Locate the cell with the specified text and output its [x, y] center coordinate. 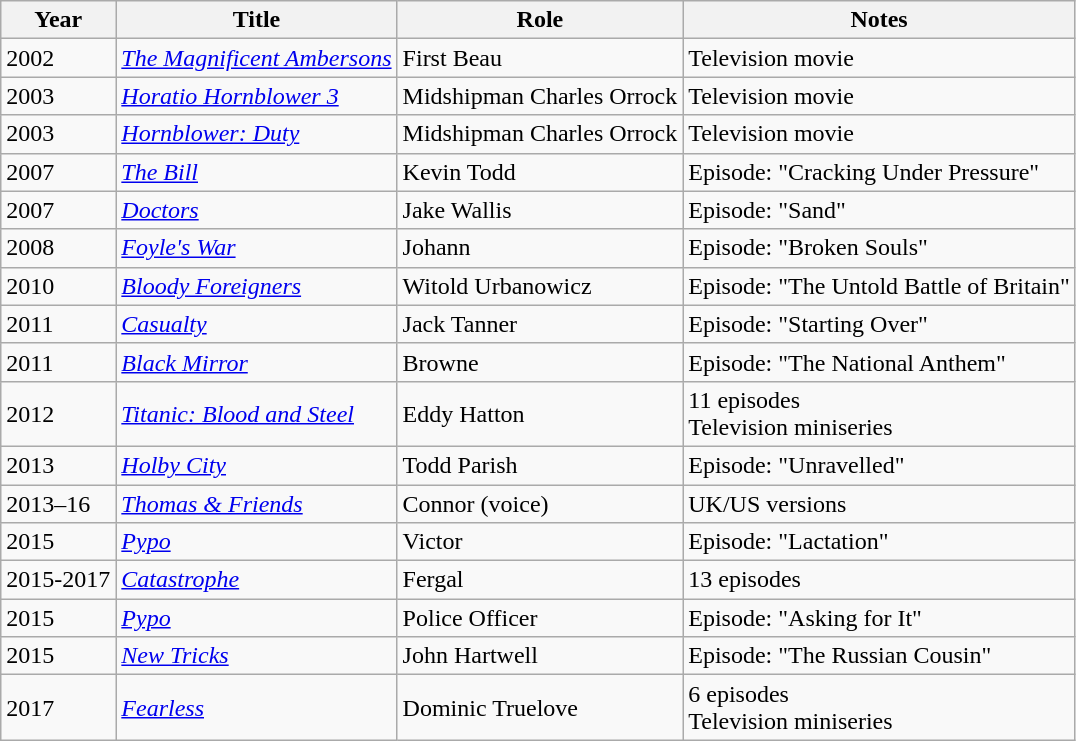
2012 [58, 414]
Episode: "Lactation" [880, 542]
Episode: "The National Anthem" [880, 362]
Todd Parish [540, 465]
Episode: "Starting Over" [880, 324]
Doctors [256, 210]
Year [58, 20]
Jake Wallis [540, 210]
Hornblower: Duty [256, 134]
2017 [58, 708]
Episode: "The Russian Cousin" [880, 656]
Episode: "Broken Souls" [880, 248]
Bloody Foreigners [256, 286]
2010 [58, 286]
2013 [58, 465]
Catastrophe [256, 580]
Horatio Hornblower 3 [256, 96]
Notes [880, 20]
Victor [540, 542]
Browne [540, 362]
Title [256, 20]
Connor (voice) [540, 503]
2002 [58, 58]
Fearless [256, 708]
UK/US versions [880, 503]
Casualty [256, 324]
Johann [540, 248]
John Hartwell [540, 656]
Dominic Truelove [540, 708]
2013–16 [58, 503]
Kevin Todd [540, 172]
Episode: "Cracking Under Pressure" [880, 172]
Episode: "Unravelled" [880, 465]
Titanic: Blood and Steel [256, 414]
Episode: "The Untold Battle of Britain" [880, 286]
The Bill [256, 172]
6 episodesTelevision miniseries [880, 708]
Episode: "Asking for It" [880, 618]
First Beau [540, 58]
13 episodes [880, 580]
11 episodesTelevision miniseries [880, 414]
Witold Urbanowicz [540, 286]
New Tricks [256, 656]
Episode: "Sand" [880, 210]
Role [540, 20]
Foyle's War [256, 248]
2008 [58, 248]
Eddy Hatton [540, 414]
Black Mirror [256, 362]
2015-2017 [58, 580]
Police Officer [540, 618]
The Magnificent Ambersons [256, 58]
Jack Tanner [540, 324]
Fergal [540, 580]
Thomas & Friends [256, 503]
Holby City [256, 465]
